From the cell containing the given text, extract its center point as [X, Y] coordinate. 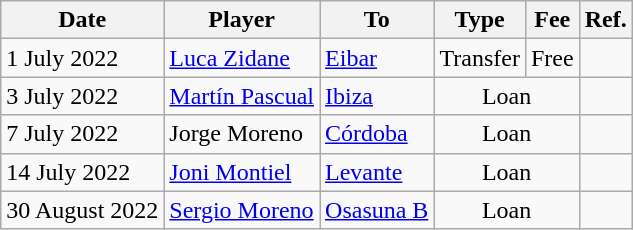
14 July 2022 [82, 172]
Levante [377, 172]
Eibar [377, 58]
Luca Zidane [242, 58]
Free [552, 58]
Transfer [480, 58]
Sergio Moreno [242, 210]
Martín Pascual [242, 96]
To [377, 20]
30 August 2022 [82, 210]
1 July 2022 [82, 58]
Córdoba [377, 134]
3 July 2022 [82, 96]
Ref. [606, 20]
Type [480, 20]
Ibiza [377, 96]
7 July 2022 [82, 134]
Osasuna B [377, 210]
Fee [552, 20]
Joni Montiel [242, 172]
Player [242, 20]
Date [82, 20]
Jorge Moreno [242, 134]
